Return the [x, y] coordinate for the center point of the cell that contains the specified text.  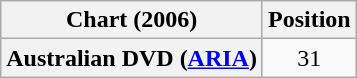
Position [309, 20]
Chart (2006) [132, 20]
Australian DVD (ARIA) [132, 58]
31 [309, 58]
